Return [X, Y] of the center of cell containing provided text 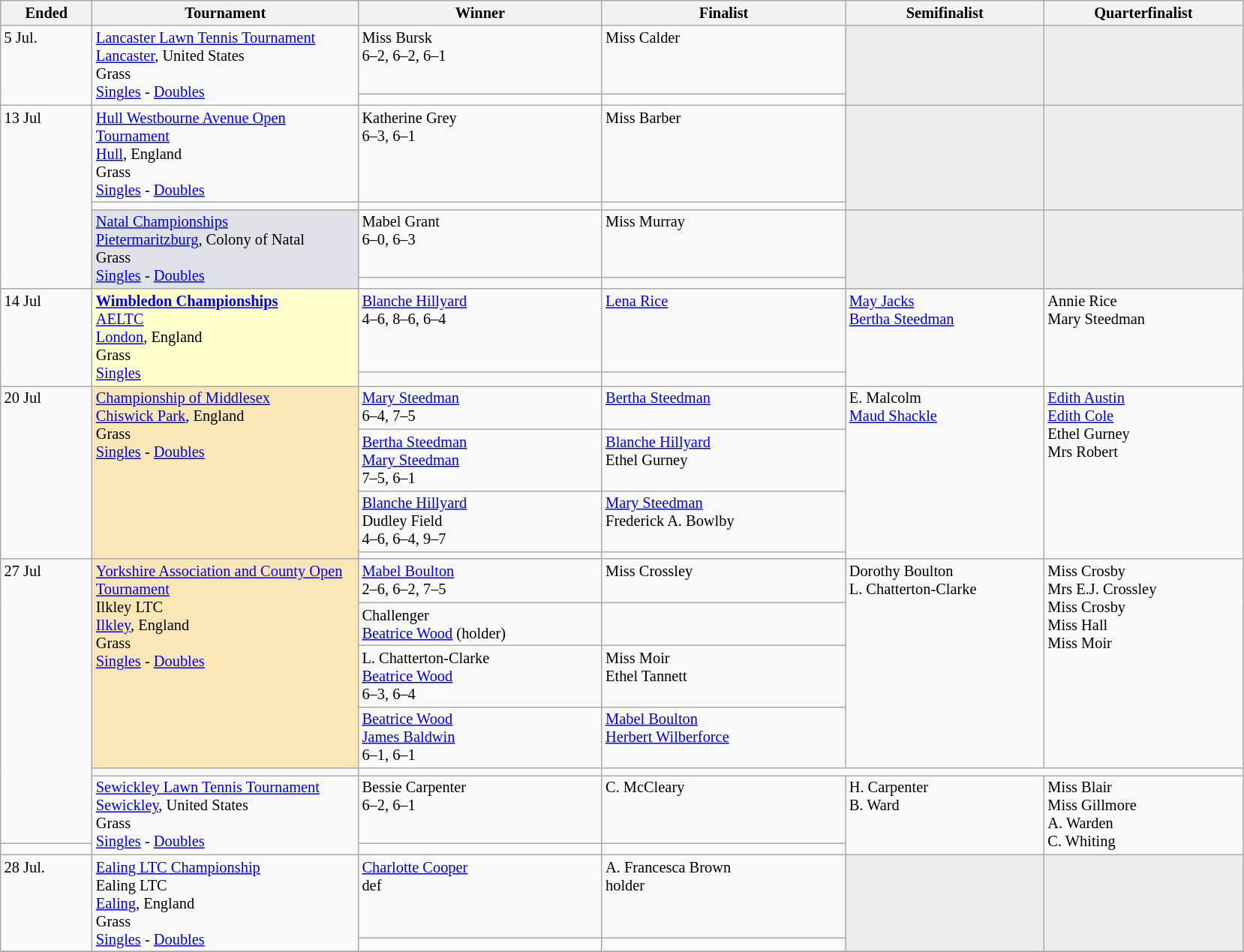
Miss Murray [723, 243]
Miss Moir Ethel Tannett [723, 676]
27 Jul [47, 701]
Sewickley Lawn Tennis TournamentSewickley, United StatesGrassSingles - Doubles [225, 815]
Charlotte Cooperdef [480, 896]
Dorothy Boulton L. Chatterton-Clarke [945, 663]
Quarterfinalist [1143, 13]
Mabel Boulton2–6, 6–2, 7–5 [480, 581]
Mary Steedman6–4, 7–5 [480, 407]
14 Jul [47, 338]
Bertha Steedman [723, 407]
Blanche Hillyard Ethel Gurney [723, 460]
Ealing LTC ChampionshipEaling LTCEaling, EnglandGrassSingles - Doubles [225, 903]
Edith Austin Edith Cole Ethel Gurney Mrs Robert [1143, 473]
Bessie Carpenter6–2, 6–1 [480, 809]
Lena Rice [723, 330]
Miss Calder [723, 59]
Tournament [225, 13]
Miss Blair Miss Gillmore A. Warden C. Whiting [1143, 815]
Natal ChampionshipsPietermaritzburg, Colony of NatalGrassSingles - Doubles [225, 249]
A. Francesca Brownholder [723, 896]
Annie Rice Mary Steedman [1143, 338]
Finalist [723, 13]
Wimbledon ChampionshipsAELTC London, EnglandGrassSingles [225, 338]
13 Jul [47, 197]
Semifinalist [945, 13]
Ended [47, 13]
Mabel Grant6–0, 6–3 [480, 243]
Blanche Hillyard Dudley Field4–6, 6–4, 9–7 [480, 521]
Mabel Boulton Herbert Wilberforce [723, 737]
Winner [480, 13]
Miss Bursk6–2, 6–2, 6–1 [480, 59]
Bertha Steedman Mary Steedman7–5, 6–1 [480, 460]
Challenger Beatrice Wood (holder) [480, 624]
20 Jul [47, 473]
Katherine Grey 6–3, 6–1 [480, 154]
Miss Crossley [723, 581]
May Jacks Bertha Steedman [945, 338]
Miss Barber [723, 154]
Miss Crosby Mrs E.J. Crossley Miss Crosby Miss Hall Miss Moir [1143, 663]
Lancaster Lawn Tennis TournamentLancaster, United StatesGrassSingles - Doubles [225, 65]
Hull Westbourne Avenue Open TournamentHull, EnglandGrassSingles - Doubles [225, 154]
5 Jul. [47, 65]
Yorkshire Association and County Open TournamentIlkley LTCIlkley, England Grass Singles - Doubles [225, 663]
L. Chatterton-Clarke Beatrice Wood6–3, 6–4 [480, 676]
Blanche Hillyard4–6, 8–6, 6–4 [480, 330]
Championship of MiddlesexChiswick Park, EnglandGrassSingles - Doubles [225, 473]
C. McCleary [723, 809]
Mary Steedman Frederick A. Bowlby [723, 521]
E. Malcolm Maud Shackle [945, 473]
H. Carpenter B. Ward [945, 815]
28 Jul. [47, 903]
Beatrice Wood James Baldwin6–1, 6–1 [480, 737]
